Return [X, Y] of the center of cell containing provided text 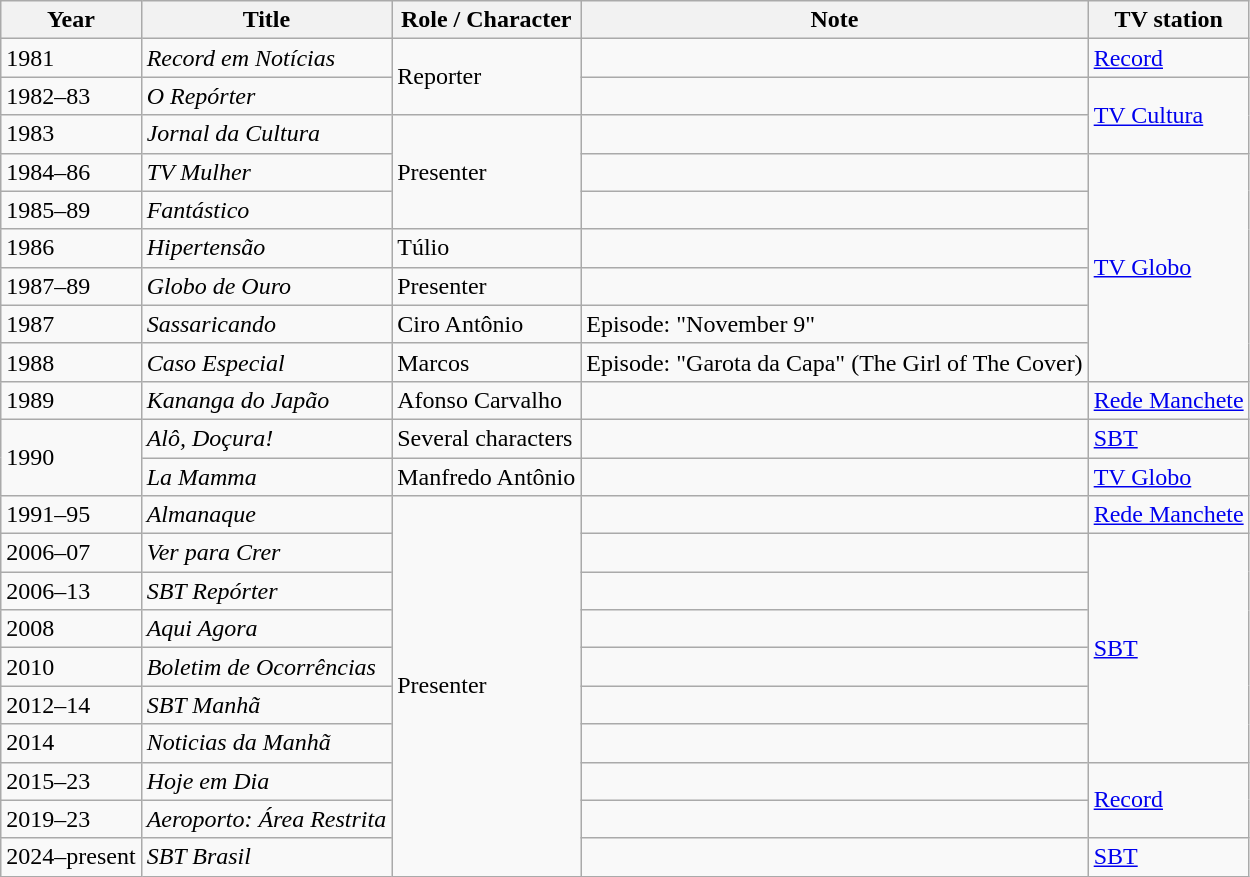
TV Cultura [1168, 115]
SBT Manhã [266, 705]
1987 [71, 324]
Fantástico [266, 210]
1983 [71, 134]
SBT Brasil [266, 857]
TV station [1168, 20]
1984–86 [71, 172]
1989 [71, 400]
Túlio [486, 248]
1985–89 [71, 210]
Ver para Crer [266, 553]
Reporter [486, 77]
Jornal da Cultura [266, 134]
Marcos [486, 362]
Sassaricando [266, 324]
La Mamma [266, 477]
2008 [71, 629]
Alô, Doçura! [266, 438]
2010 [71, 667]
1988 [71, 362]
Globo de Ouro [266, 286]
Caso Especial [266, 362]
Manfredo Antônio [486, 477]
Aeroporto: Área Restrita [266, 819]
Afonso Carvalho [486, 400]
Hoje em Dia [266, 781]
1990 [71, 457]
Episode: "Garota da Capa" (The Girl of The Cover) [834, 362]
2006–07 [71, 553]
1982–83 [71, 96]
Title [266, 20]
Record em Notícias [266, 58]
Aqui Agora [266, 629]
Several characters [486, 438]
1986 [71, 248]
2012–14 [71, 705]
1987–89 [71, 286]
Hipertensão [266, 248]
2014 [71, 743]
1991–95 [71, 515]
Ciro Antônio [486, 324]
Noticias da Manhã [266, 743]
1981 [71, 58]
O Repórter [266, 96]
Almanaque [266, 515]
2024–present [71, 857]
2015–23 [71, 781]
Note [834, 20]
2006–13 [71, 591]
Episode: "November 9" [834, 324]
SBT Repórter [266, 591]
Role / Character [486, 20]
Boletim de Ocorrências [266, 667]
Year [71, 20]
2019–23 [71, 819]
TV Mulher [266, 172]
Kananga do Japão [266, 400]
